Return the [X, Y] coordinate for the center point of the cell that contains the specified text.  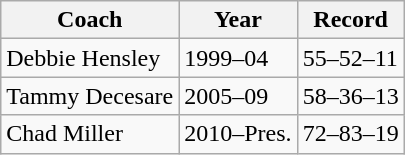
Debbie Hensley [90, 58]
Coach [90, 20]
58–36–13 [350, 96]
Chad Miller [90, 134]
Record [350, 20]
72–83–19 [350, 134]
1999–04 [238, 58]
Tammy Decesare [90, 96]
55–52–11 [350, 58]
2005–09 [238, 96]
Year [238, 20]
2010–Pres. [238, 134]
